From the cell containing the given text, extract its center point as [X, Y] coordinate. 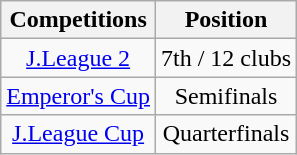
Competitions [78, 20]
J.League Cup [78, 134]
Position [226, 20]
Semifinals [226, 96]
Quarterfinals [226, 134]
7th / 12 clubs [226, 58]
Emperor's Cup [78, 96]
J.League 2 [78, 58]
